Search for the cell housing the specified text and yield its (X, Y) center coordinate. 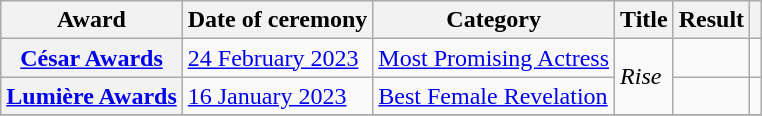
César Awards (92, 58)
Most Promising Actress (494, 58)
Title (644, 20)
Date of ceremony (278, 20)
Result (711, 20)
Best Female Revelation (494, 96)
24 February 2023 (278, 58)
Lumière Awards (92, 96)
Rise (644, 77)
Award (92, 20)
Category (494, 20)
16 January 2023 (278, 96)
